For the text-containing cell, return its midpoint in [x, y] coordinate format. 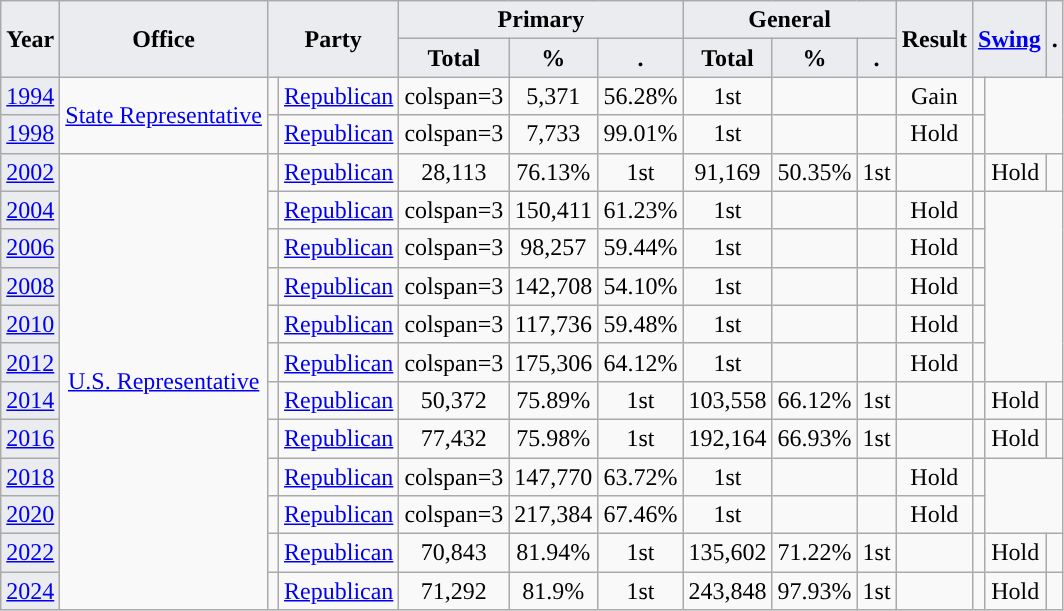
98,257 [554, 248]
2016 [30, 438]
142,708 [554, 286]
91,169 [728, 172]
7,733 [554, 134]
70,843 [454, 553]
77,432 [454, 438]
103,558 [728, 400]
75.89% [554, 400]
150,411 [554, 210]
61.23% [640, 210]
2024 [30, 591]
50,372 [454, 400]
59.44% [640, 248]
97.93% [814, 591]
135,602 [728, 553]
117,736 [554, 324]
67.46% [640, 515]
Gain [934, 96]
75.98% [554, 438]
State Representative [164, 115]
66.93% [814, 438]
2012 [30, 362]
243,848 [728, 591]
U.S. Representative [164, 382]
147,770 [554, 477]
General [790, 20]
71,292 [454, 591]
2020 [30, 515]
56.28% [640, 96]
Year [30, 39]
64.12% [640, 362]
2004 [30, 210]
1998 [30, 134]
Swing [1010, 39]
2014 [30, 400]
192,164 [728, 438]
175,306 [554, 362]
Office [164, 39]
76.13% [554, 172]
63.72% [640, 477]
71.22% [814, 553]
2010 [30, 324]
1994 [30, 96]
99.01% [640, 134]
81.9% [554, 591]
66.12% [814, 400]
2002 [30, 172]
Primary [541, 20]
28,113 [454, 172]
2006 [30, 248]
59.48% [640, 324]
2008 [30, 286]
217,384 [554, 515]
5,371 [554, 96]
Result [934, 39]
50.35% [814, 172]
54.10% [640, 286]
81.94% [554, 553]
Party [332, 39]
2018 [30, 477]
2022 [30, 553]
